Scan for the cell matching the given text and deliver its [X, Y] coordinate at center. 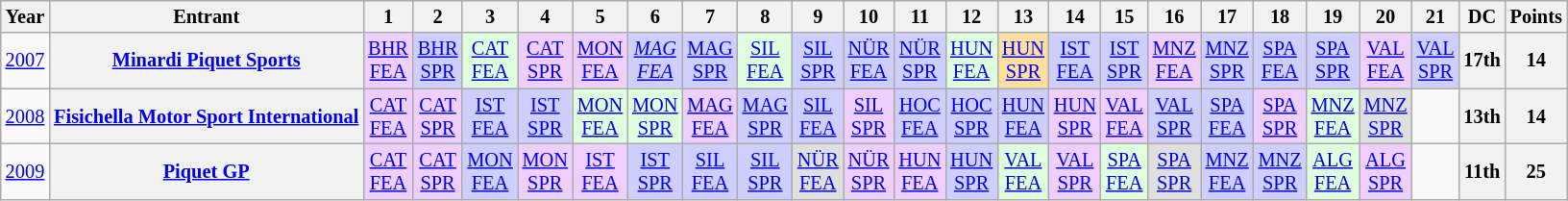
8 [765, 16]
Year [25, 16]
19 [1334, 16]
ALGFEA [1334, 171]
9 [819, 16]
2009 [25, 171]
20 [1385, 16]
Entrant [206, 16]
HOCFEA [919, 116]
HOCSPR [971, 116]
21 [1435, 16]
2008 [25, 116]
1 [388, 16]
4 [546, 16]
13th [1482, 116]
17 [1228, 16]
11 [919, 16]
5 [600, 16]
11th [1482, 171]
Fisichella Motor Sport International [206, 116]
3 [490, 16]
6 [655, 16]
13 [1023, 16]
25 [1536, 171]
7 [709, 16]
15 [1124, 16]
Minardi Piquet Sports [206, 61]
16 [1174, 16]
12 [971, 16]
DC [1482, 16]
17th [1482, 61]
2007 [25, 61]
10 [869, 16]
ALGSPR [1385, 171]
2 [438, 16]
BHRFEA [388, 61]
Points [1536, 16]
Piquet GP [206, 171]
BHRSPR [438, 61]
18 [1280, 16]
